From the cell containing the given text, extract its center point as (X, Y) coordinate. 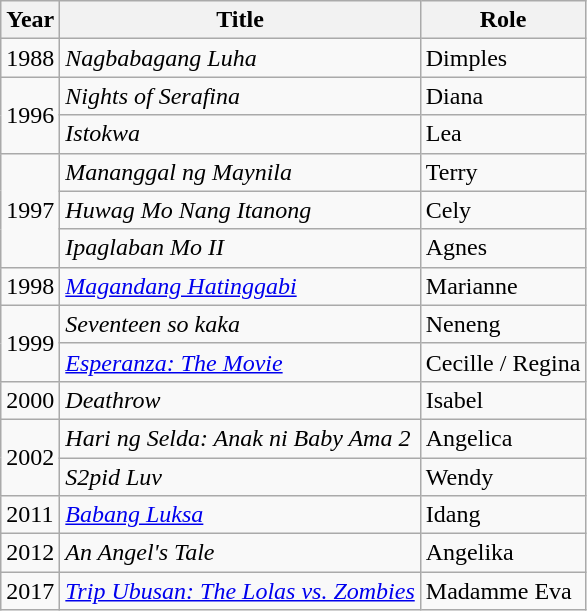
Marianne (503, 286)
1997 (30, 210)
Angelika (503, 553)
Idang (503, 515)
Nagbabagang Luha (240, 58)
Mananggal ng Maynila (240, 172)
Angelica (503, 438)
Trip Ubusan: The Lolas vs. Zombies (240, 591)
Agnes (503, 248)
Nights of Serafina (240, 96)
Babang Luksa (240, 515)
Magandang Hatinggabi (240, 286)
Seventeen so kaka (240, 324)
Dimples (503, 58)
Terry (503, 172)
Year (30, 20)
1996 (30, 115)
S2pid Luv (240, 477)
Ipaglaban Mo II (240, 248)
Cely (503, 210)
Istokwa (240, 134)
Hari ng Selda: Anak ni Baby Ama 2 (240, 438)
1988 (30, 58)
2002 (30, 457)
Cecille / Regina (503, 362)
Diana (503, 96)
Deathrow (240, 400)
2011 (30, 515)
Title (240, 20)
2000 (30, 400)
1998 (30, 286)
Madamme Eva (503, 591)
Isabel (503, 400)
Neneng (503, 324)
An Angel's Tale (240, 553)
Wendy (503, 477)
Esperanza: The Movie (240, 362)
2012 (30, 553)
Huwag Mo Nang Itanong (240, 210)
1999 (30, 343)
Role (503, 20)
Lea (503, 134)
2017 (30, 591)
